Search for the cell housing the specified text and yield its [x, y] center coordinate. 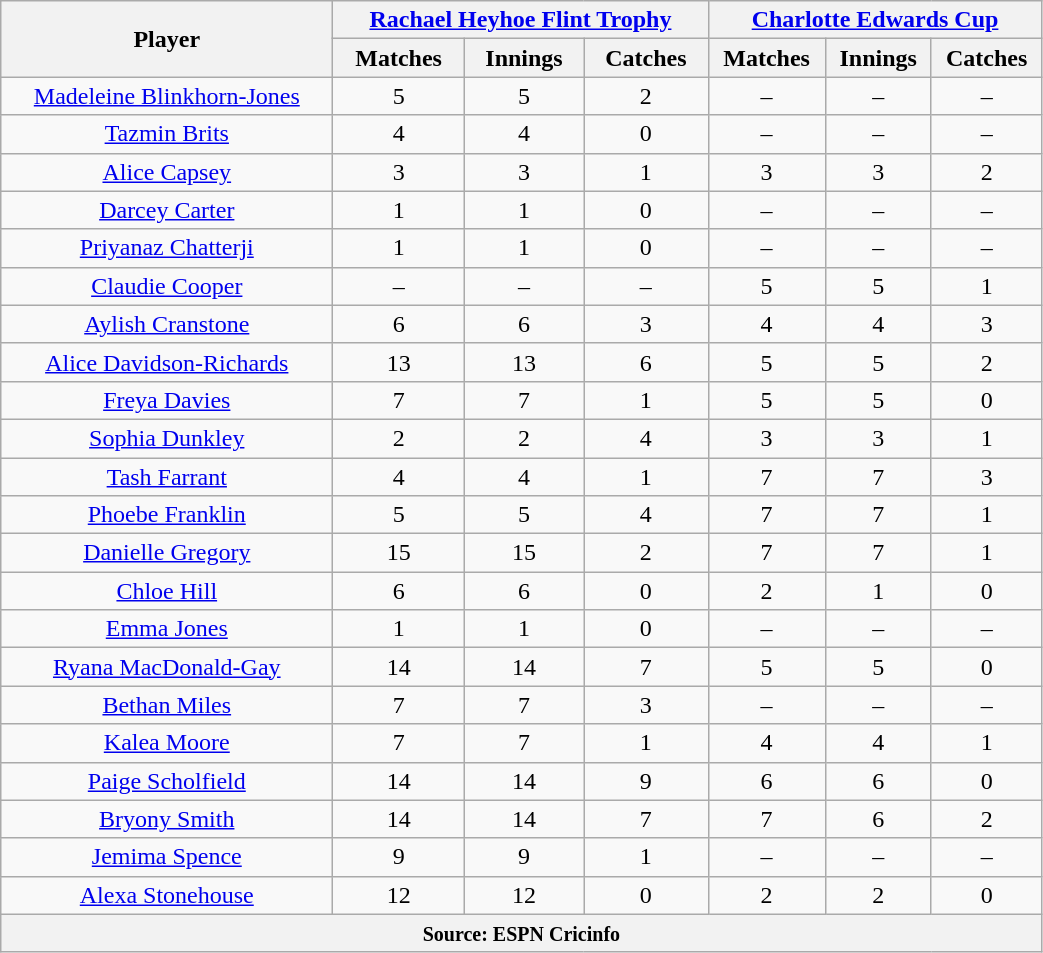
Player [167, 39]
Phoebe Franklin [167, 515]
Tash Farrant [167, 477]
Sophia Dunkley [167, 438]
Chloe Hill [167, 591]
Alice Capsey [167, 172]
Bethan Miles [167, 705]
Danielle Gregory [167, 553]
Priyanaz Chatterji [167, 248]
Alexa Stonehouse [167, 895]
Madeleine Blinkhorn-Jones [167, 96]
Source: ESPN Cricinfo [522, 933]
Paige Scholfield [167, 781]
Kalea Moore [167, 743]
Freya Davies [167, 400]
Tazmin Brits [167, 134]
Rachael Heyhoe Flint Trophy [520, 20]
Darcey Carter [167, 210]
Alice Davidson-Richards [167, 362]
Claudie Cooper [167, 286]
Jemima Spence [167, 857]
Emma Jones [167, 629]
Bryony Smith [167, 819]
Charlotte Edwards Cup [875, 20]
Aylish Cranstone [167, 324]
Ryana MacDonald-Gay [167, 667]
